For the text-containing cell, return its midpoint in [X, Y] coordinate format. 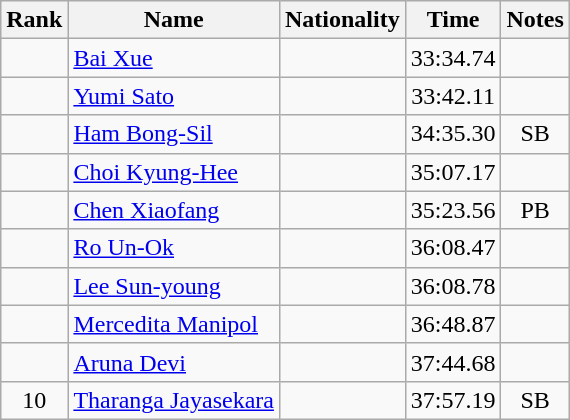
37:57.19 [453, 400]
Ham Bong-Sil [174, 134]
Choi Kyung-Hee [174, 172]
36:08.78 [453, 286]
Chen Xiaofang [174, 210]
PB [535, 210]
35:23.56 [453, 210]
33:42.11 [453, 96]
Ro Un-Ok [174, 248]
36:48.87 [453, 324]
33:34.74 [453, 58]
36:08.47 [453, 248]
Nationality [342, 20]
37:44.68 [453, 362]
Tharanga Jayasekara [174, 400]
Name [174, 20]
10 [34, 400]
Notes [535, 20]
Lee Sun-young [174, 286]
Time [453, 20]
Rank [34, 20]
34:35.30 [453, 134]
Bai Xue [174, 58]
Mercedita Manipol [174, 324]
Yumi Sato [174, 96]
Aruna Devi [174, 362]
35:07.17 [453, 172]
